Pinpoint the cell where the given text exists, returning its [x, y] midpoint coordinate. 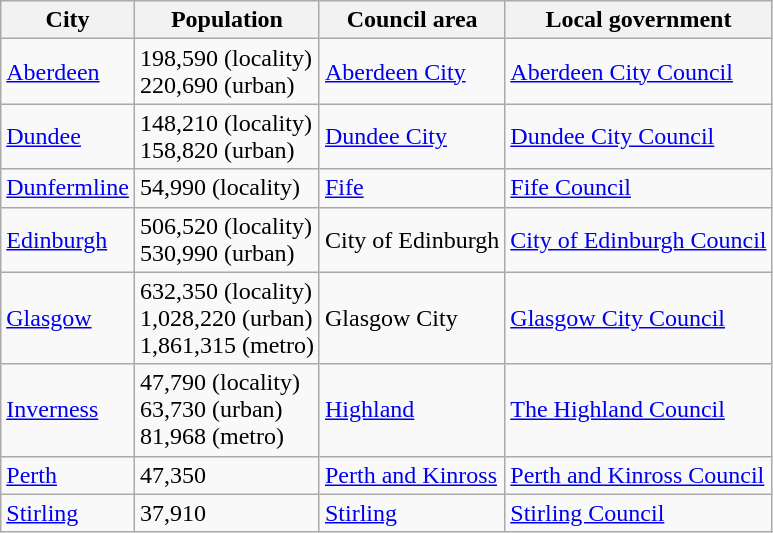
Perth [68, 475]
54,990 (locality) [226, 188]
Aberdeen City Council [638, 72]
Perth and Kinross [412, 475]
City [68, 20]
Glasgow City Council [638, 318]
Glasgow [68, 318]
Dundee City Council [638, 136]
City of Edinburgh [412, 240]
47,790 (locality) 63,730 (urban) 81,968 (metro) [226, 410]
Perth and Kinross Council [638, 475]
Highland [412, 410]
Edinburgh [68, 240]
506,520 (locality) 530,990 (urban) [226, 240]
Dundee [68, 136]
Aberdeen City [412, 72]
Glasgow City [412, 318]
Inverness [68, 410]
Stirling Council [638, 513]
The Highland Council [638, 410]
Fife [412, 188]
47,350 [226, 475]
Aberdeen [68, 72]
Dundee City [412, 136]
198,590 (locality) 220,690 (urban) [226, 72]
Fife Council [638, 188]
Population [226, 20]
37,910 [226, 513]
Local government [638, 20]
148,210 (locality) 158,820 (urban) [226, 136]
Council area [412, 20]
Dunfermline [68, 188]
City of Edinburgh Council [638, 240]
632,350 (locality) 1,028,220 (urban) 1,861,315 (metro) [226, 318]
